Find where the given text appears and provide that cell's center as [X, Y] coordinate. 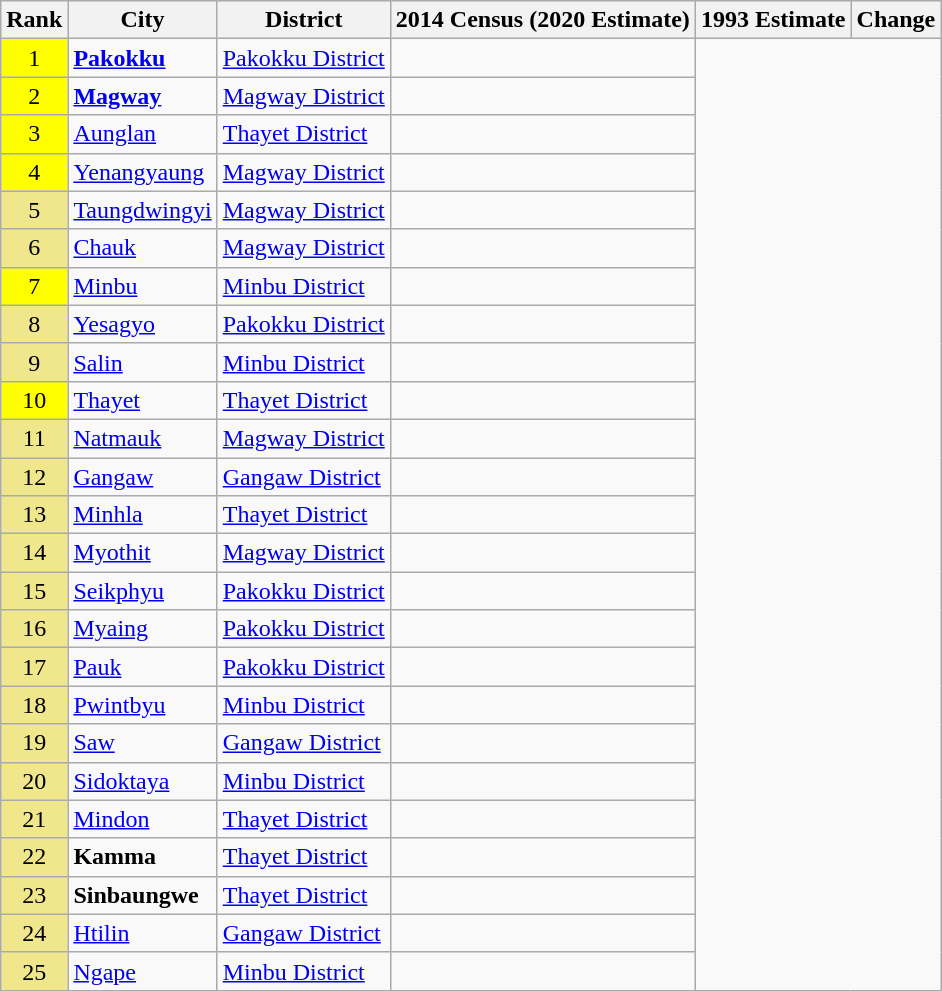
23 [34, 895]
24 [34, 933]
Sidoktaya [142, 781]
9 [34, 362]
Rank [34, 20]
22 [34, 857]
Gangaw [142, 477]
Natmauk [142, 438]
Myothit [142, 553]
16 [34, 629]
Thayet [142, 400]
Myaing [142, 629]
17 [34, 667]
Kamma [142, 857]
Pwintbyu [142, 705]
Saw [142, 743]
Pauk [142, 667]
Taungdwingyi [142, 210]
Yenangyaung [142, 172]
Minhla [142, 515]
12 [34, 477]
2014 Census (2020 Estimate) [542, 20]
Pakokku [142, 58]
11 [34, 438]
5 [34, 210]
15 [34, 591]
7 [34, 286]
10 [34, 400]
Magway [142, 96]
19 [34, 743]
Salin [142, 362]
Mindon [142, 819]
Aunglan [142, 134]
25 [34, 971]
Chauk [142, 248]
2 [34, 96]
20 [34, 781]
18 [34, 705]
Yesagyo [142, 324]
21 [34, 819]
Seikphyu [142, 591]
8 [34, 324]
1 [34, 58]
Sinbaungwe [142, 895]
City [142, 20]
District [304, 20]
Change [896, 20]
Ngape [142, 971]
14 [34, 553]
3 [34, 134]
4 [34, 172]
13 [34, 515]
6 [34, 248]
Minbu [142, 286]
Htilin [142, 933]
1993 Estimate [773, 20]
